Identify which cell holds the provided text, then report its [X, Y] central coordinate. 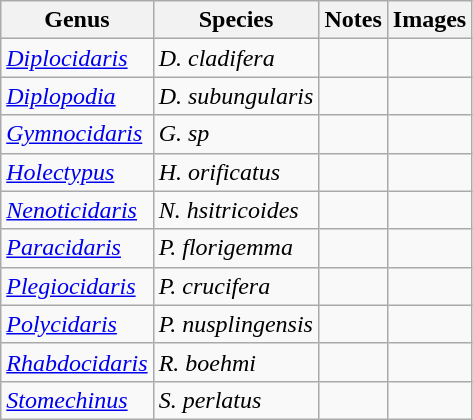
H. orificatus [236, 172]
Images [429, 20]
Stomechinus [77, 400]
Diplopodia [77, 96]
Polycidaris [77, 324]
Holectypus [77, 172]
P. florigemma [236, 248]
Species [236, 20]
Rhabdocidaris [77, 362]
Plegiocidaris [77, 286]
R. boehmi [236, 362]
Nenoticidaris [77, 210]
G. sp [236, 134]
Gymnocidaris [77, 134]
Notes [353, 20]
D. subungularis [236, 96]
Genus [77, 20]
S. perlatus [236, 400]
Paracidaris [77, 248]
P. crucifera [236, 286]
N. hsitricoides [236, 210]
D. cladifera [236, 58]
Diplocidaris [77, 58]
P. nusplingensis [236, 324]
